Determine the [X, Y] coordinate at the center of the cell enclosing the given text.  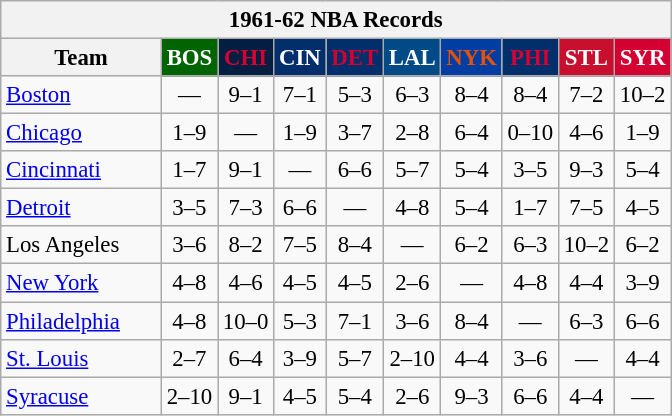
3–7 [354, 133]
New York [82, 283]
LAL [412, 58]
SYR [642, 58]
NYK [472, 58]
Philadelphia [82, 321]
Syracuse [82, 396]
7–2 [586, 95]
7–3 [246, 208]
Boston [82, 95]
10–0 [246, 321]
BOS [189, 58]
2–7 [189, 358]
CIN [300, 58]
Cincinnati [82, 170]
0–10 [530, 133]
PHI [530, 58]
8–2 [246, 245]
Los Angeles [82, 245]
2–8 [412, 133]
Chicago [82, 133]
CHI [246, 58]
1961-62 NBA Records [336, 20]
DET [354, 58]
Detroit [82, 208]
Team [82, 58]
STL [586, 58]
St. Louis [82, 358]
